Scan for the cell matching the given text and deliver its [x, y] coordinate at center. 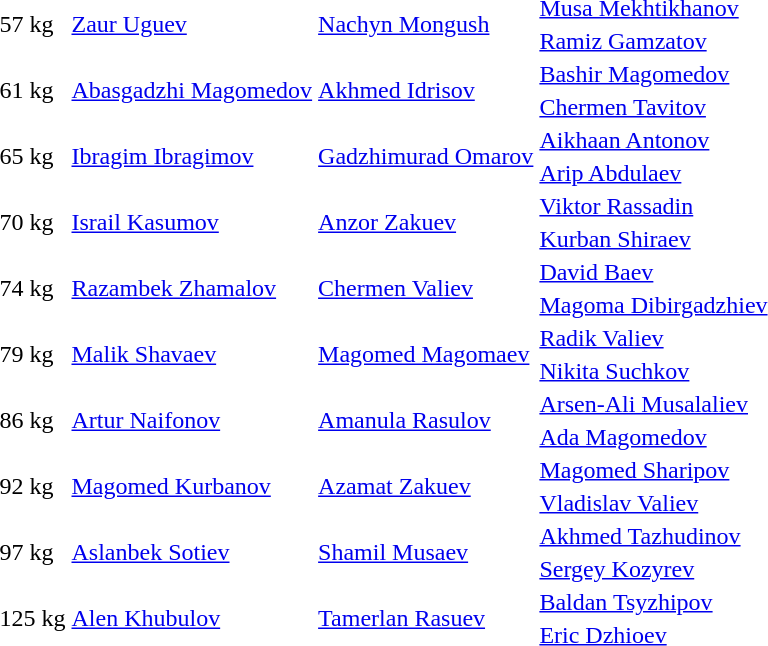
Aslanbek Sotiev [192, 552]
Akhmed Idrisov [426, 90]
Malik Shavaev [192, 354]
Amanula Rasulov [426, 420]
Anzor Zakuev [426, 222]
Gadzhimurad Omarov [426, 156]
Ibragim Ibragimov [192, 156]
Chermen Valiev [426, 288]
Azamat Zakuev [426, 486]
Israil Kasumov [192, 222]
Shamil Musaev [426, 552]
Razambek Zhamalov [192, 288]
Artur Naifonov [192, 420]
Magomed Kurbanov [192, 486]
Magomed Magomaev [426, 354]
Abasgadzhi Magomedov [192, 90]
